Return (X, Y) of the center of cell containing provided text 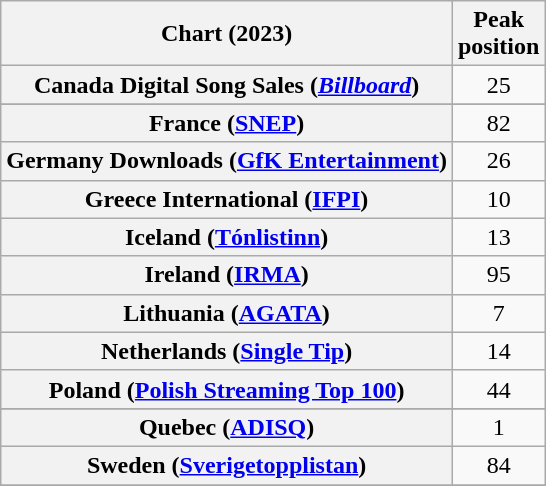
Canada Digital Song Sales (Billboard) (227, 85)
Ireland (IRMA) (227, 275)
Quebec (ADISQ) (227, 427)
13 (498, 237)
Germany Downloads (GfK Entertainment) (227, 161)
95 (498, 275)
Greece International (IFPI) (227, 199)
44 (498, 389)
Lithuania (AGATA) (227, 313)
26 (498, 161)
Netherlands (Single Tip) (227, 351)
Chart (2023) (227, 34)
82 (498, 123)
Sweden (Sverigetopplistan) (227, 465)
Iceland (Tónlistinn) (227, 237)
10 (498, 199)
Poland (Polish Streaming Top 100) (227, 389)
Peakposition (498, 34)
25 (498, 85)
France (SNEP) (227, 123)
7 (498, 313)
84 (498, 465)
14 (498, 351)
1 (498, 427)
